Return the (X, Y) coordinate for the center point of the cell that contains the specified text.  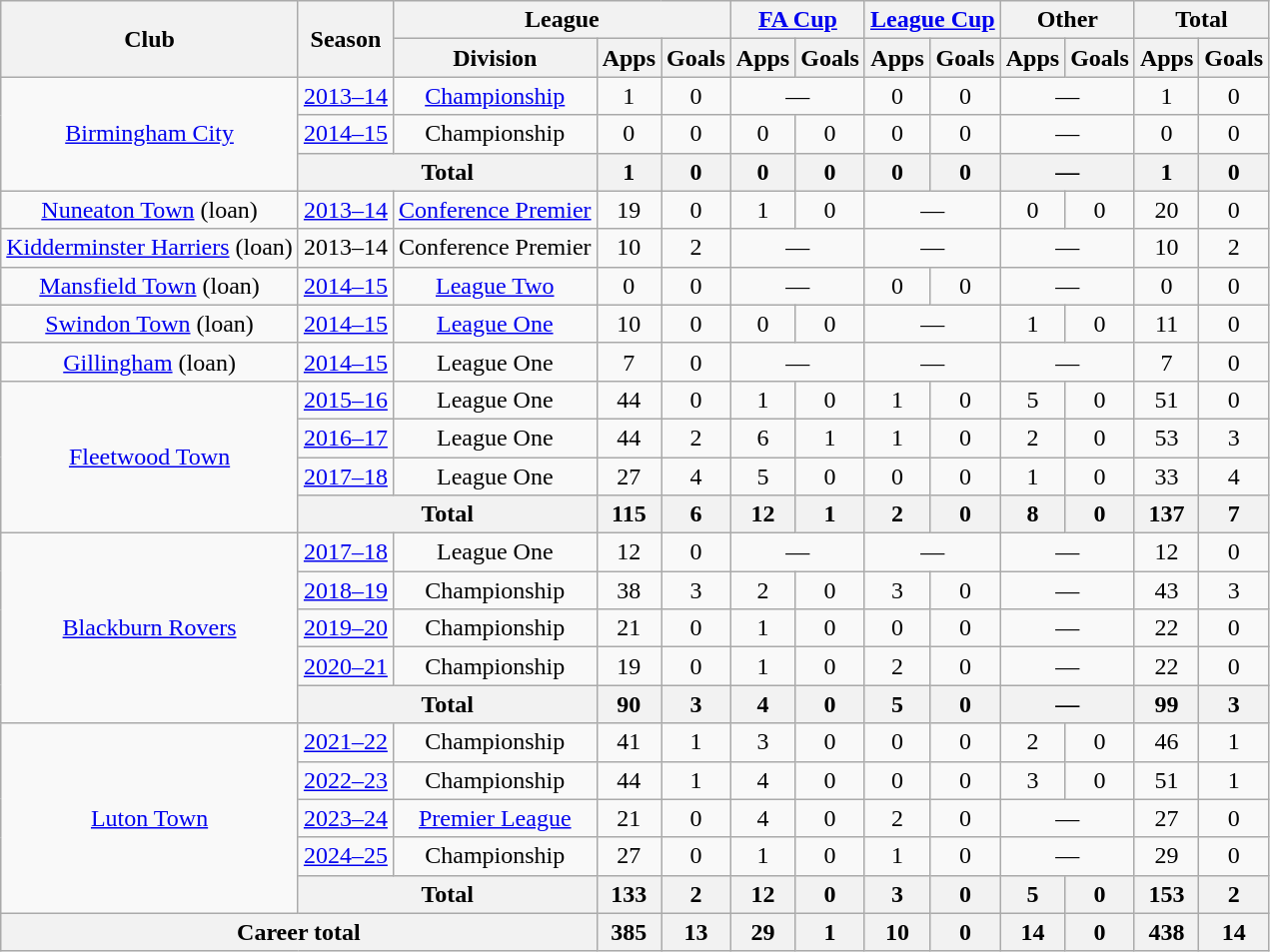
2024–25 (346, 856)
Career total (299, 932)
153 (1166, 894)
Birmingham City (150, 134)
Season (346, 39)
Fleetwood Town (150, 457)
2018–19 (346, 590)
Club (150, 39)
Mansfield Town (loan) (150, 286)
2016–17 (346, 438)
Blackburn Rovers (150, 628)
33 (1166, 476)
41 (629, 742)
Luton Town (150, 818)
2022–23 (346, 780)
2015–16 (346, 400)
438 (1166, 932)
League (562, 20)
League Cup (932, 20)
43 (1166, 590)
2023–24 (346, 818)
Gillingham (loan) (150, 362)
385 (629, 932)
League Two (495, 286)
Premier League (495, 818)
Kidderminster Harriers (loan) (150, 248)
137 (1166, 514)
Nuneaton Town (loan) (150, 210)
90 (629, 704)
38 (629, 590)
53 (1166, 438)
Swindon Town (loan) (150, 324)
115 (629, 514)
133 (629, 894)
46 (1166, 742)
13 (696, 932)
Division (495, 58)
20 (1166, 210)
2019–20 (346, 628)
2020–21 (346, 666)
11 (1166, 324)
Other (1067, 20)
99 (1166, 704)
8 (1032, 514)
FA Cup (797, 20)
2021–22 (346, 742)
